From the cell containing the given text, extract its center point as [X, Y] coordinate. 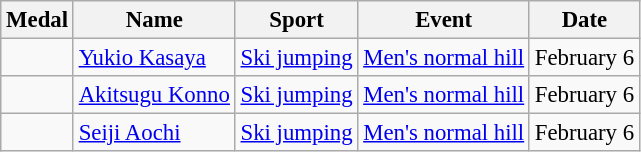
Akitsugu Konno [154, 95]
Date [584, 20]
Sport [296, 20]
Yukio Kasaya [154, 58]
Event [444, 20]
Medal [38, 20]
Seiji Aochi [154, 133]
Name [154, 20]
